From the cell containing the given text, extract its center point as [x, y] coordinate. 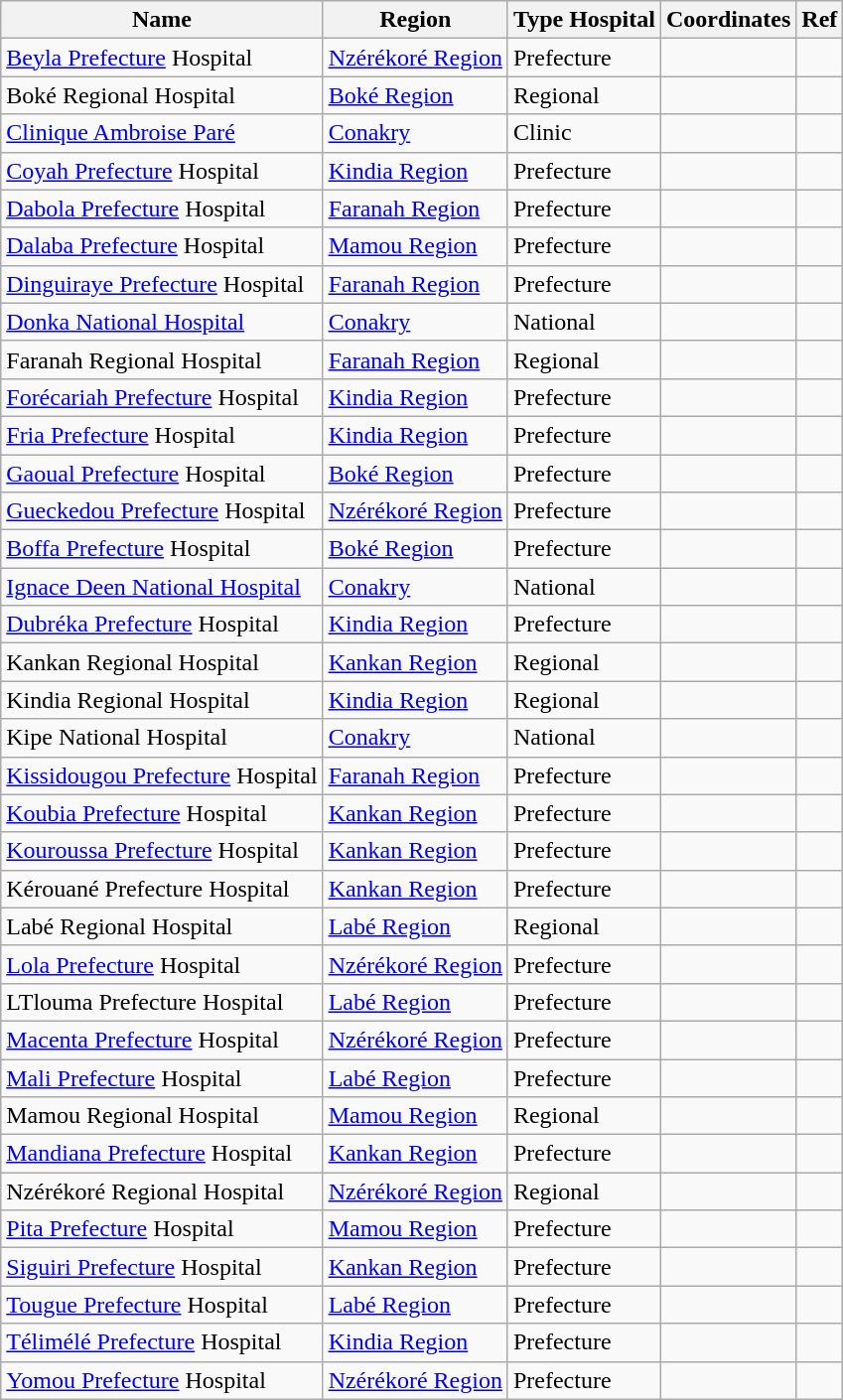
Gaoual Prefecture Hospital [162, 474]
Ignace Deen National Hospital [162, 587]
Forécariah Prefecture Hospital [162, 397]
LTlouma Prefecture Hospital [162, 1002]
Coordinates [728, 20]
Dinguiraye Prefecture Hospital [162, 284]
Nzérékoré Regional Hospital [162, 1191]
Dalaba Prefecture Hospital [162, 246]
Donka National Hospital [162, 322]
Beyla Prefecture Hospital [162, 58]
Tougue Prefecture Hospital [162, 1305]
Ref [820, 20]
Clinic [584, 133]
Kindia Regional Hospital [162, 700]
Koubia Prefecture Hospital [162, 813]
Kipe National Hospital [162, 738]
Region [415, 20]
Boké Regional Hospital [162, 95]
Kérouané Prefecture Hospital [162, 889]
Gueckedou Prefecture Hospital [162, 511]
Name [162, 20]
Type Hospital [584, 20]
Mandiana Prefecture Hospital [162, 1154]
Dabola Prefecture Hospital [162, 209]
Kankan Regional Hospital [162, 662]
Mamou Regional Hospital [162, 1116]
Faranah Regional Hospital [162, 359]
Yomou Prefecture Hospital [162, 1380]
Labé Regional Hospital [162, 926]
Clinique Ambroise Paré [162, 133]
Kouroussa Prefecture Hospital [162, 851]
Boffa Prefecture Hospital [162, 549]
Pita Prefecture Hospital [162, 1229]
Télimélé Prefecture Hospital [162, 1342]
Fria Prefecture Hospital [162, 435]
Macenta Prefecture Hospital [162, 1040]
Mali Prefecture Hospital [162, 1077]
Dubréka Prefecture Hospital [162, 625]
Siguiri Prefecture Hospital [162, 1267]
Lola Prefecture Hospital [162, 964]
Kissidougou Prefecture Hospital [162, 775]
Coyah Prefecture Hospital [162, 171]
